Pinpoint the cell where the given text exists, returning its (X, Y) midpoint coordinate. 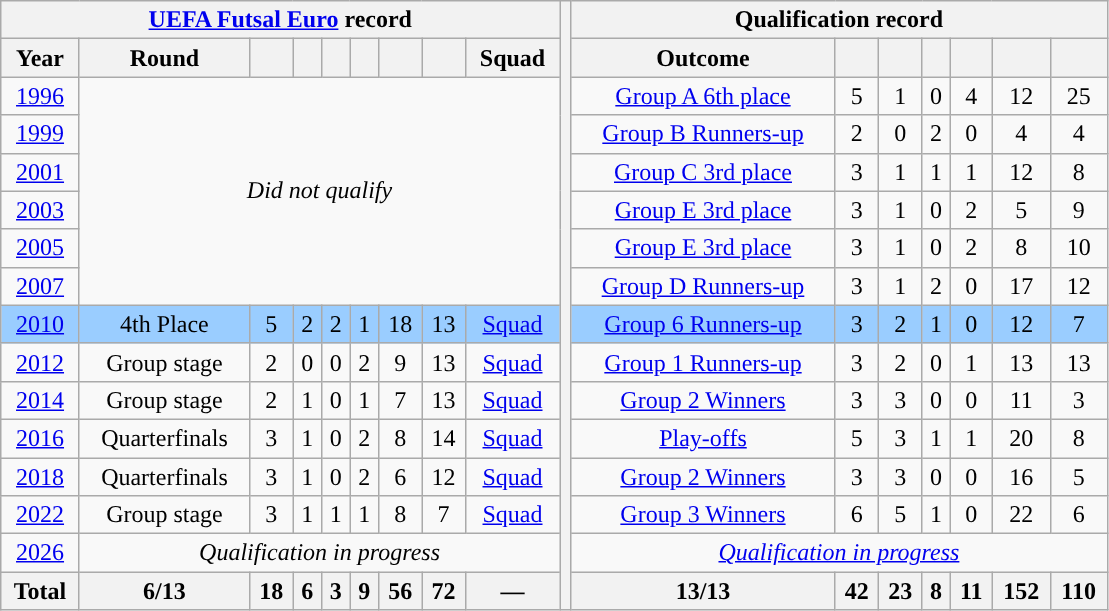
23 (900, 591)
22 (1021, 515)
14 (444, 438)
1999 (40, 134)
Qualification record (839, 20)
2018 (40, 477)
20 (1021, 438)
Year (40, 58)
Group 1 Runners-up (703, 362)
Group D Runners-up (703, 286)
10 (1078, 248)
Group A 6th place (703, 96)
2001 (40, 172)
4th Place (164, 324)
2005 (40, 248)
13/13 (703, 591)
42 (856, 591)
152 (1021, 591)
Total (40, 591)
UEFA Futsal Euro record (280, 20)
2010 (40, 324)
Round (164, 58)
2022 (40, 515)
17 (1021, 286)
Group C 3rd place (703, 172)
110 (1078, 591)
2003 (40, 210)
— (512, 591)
Group 3 Winners (703, 515)
72 (444, 591)
16 (1021, 477)
2016 (40, 438)
6/13 (164, 591)
56 (400, 591)
Group 6 Runners-up (703, 324)
1996 (40, 96)
Group B Runners-up (703, 134)
2007 (40, 286)
2026 (40, 553)
Did not qualify (319, 191)
Outcome (703, 58)
25 (1078, 96)
2014 (40, 400)
Play-offs (703, 438)
2012 (40, 362)
